Return the [x, y] coordinate for the center point of the cell that contains the specified text.  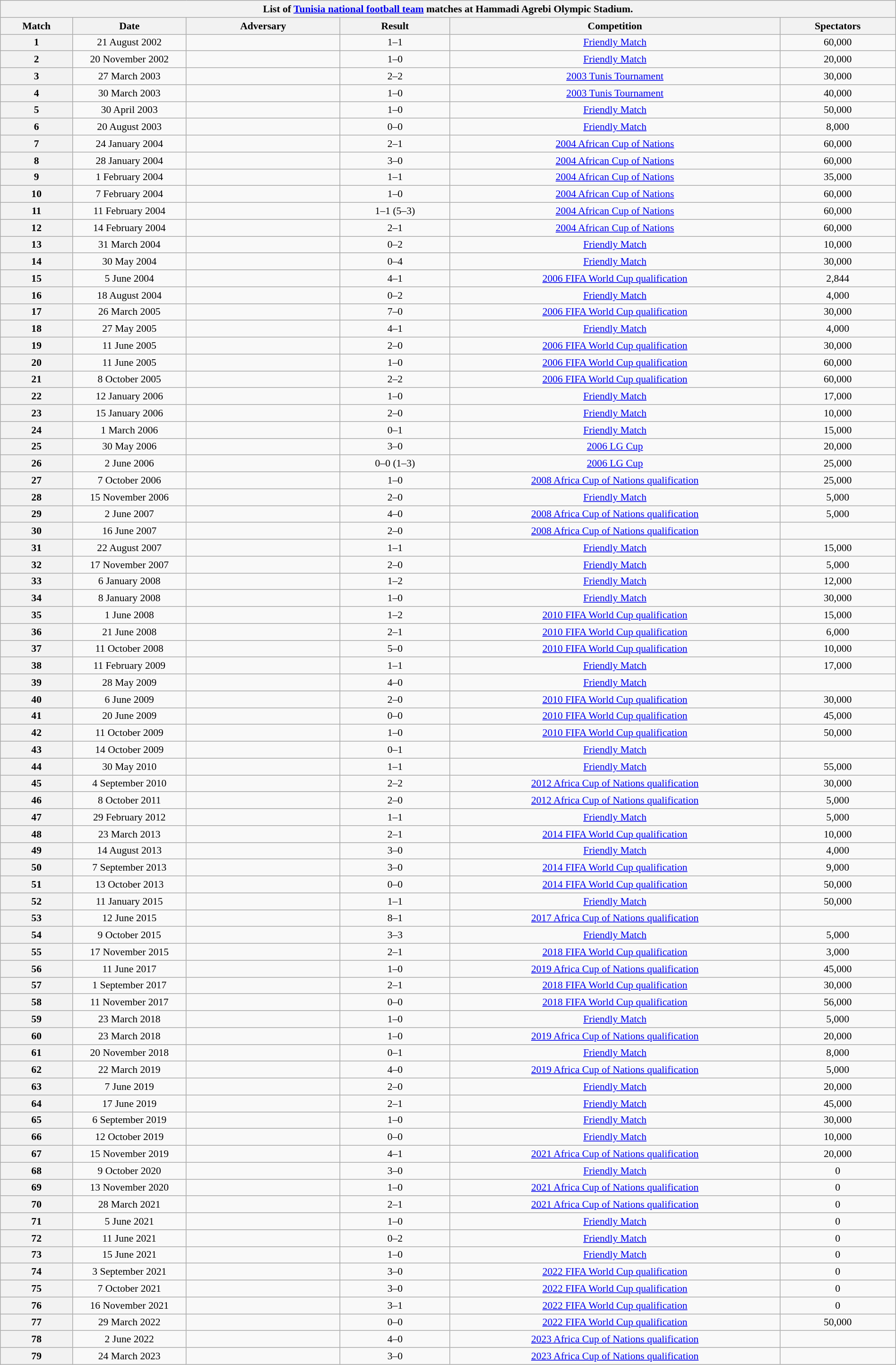
17 [37, 312]
66 [37, 1137]
5–0 [395, 649]
3–3 [395, 935]
29 March 2022 [129, 1322]
12 [37, 228]
1–1 (5–3) [395, 211]
8–1 [395, 918]
31 [37, 548]
7 September 2013 [129, 868]
28 March 2021 [129, 1205]
24 [37, 430]
20 November 2018 [129, 1053]
18 August 2004 [129, 295]
17 June 2019 [129, 1104]
69 [37, 1188]
Date [129, 26]
16 June 2007 [129, 531]
21 June 2008 [129, 632]
44 [37, 767]
5 June 2004 [129, 278]
13 [37, 245]
1 February 2004 [129, 177]
25 [37, 447]
6,000 [837, 632]
12 January 2006 [129, 397]
58 [37, 1002]
15 January 2006 [129, 413]
7 February 2004 [129, 194]
4 [37, 93]
9 October 2020 [129, 1171]
0–4 [395, 262]
15 [37, 278]
17 November 2015 [129, 952]
8 [37, 161]
29 [37, 514]
72 [37, 1238]
70 [37, 1205]
60 [37, 1036]
28 May 2009 [129, 682]
22 [37, 397]
36 [37, 632]
1 June 2008 [129, 615]
46 [37, 801]
6 [37, 127]
15 June 2021 [129, 1255]
68 [37, 1171]
11 February 2009 [129, 666]
11 October 2008 [129, 649]
42 [37, 733]
11 June 2021 [129, 1238]
10 [37, 194]
43 [37, 750]
6 June 2009 [129, 700]
28 January 2004 [129, 161]
76 [37, 1305]
27 [37, 481]
8 October 2011 [129, 801]
63 [37, 1087]
2 June 2022 [129, 1339]
27 March 2003 [129, 77]
8 January 2008 [129, 598]
2 June 2006 [129, 464]
9,000 [837, 868]
19 [37, 346]
15 November 2006 [129, 497]
73 [37, 1255]
79 [37, 1356]
2 [37, 60]
14 [37, 262]
11 February 2004 [129, 211]
20 November 2002 [129, 60]
7–0 [395, 312]
20 August 2003 [129, 127]
1 September 2017 [129, 985]
23 March 2013 [129, 834]
12 October 2019 [129, 1137]
1 March 2006 [129, 430]
16 [37, 295]
2017 Africa Cup of Nations qualification [615, 918]
11 [37, 211]
8 October 2005 [129, 380]
16 November 2021 [129, 1305]
12 June 2015 [129, 918]
47 [37, 817]
30 March 2003 [129, 93]
32 [37, 565]
37 [37, 649]
71 [37, 1221]
11 November 2017 [129, 1002]
11 January 2015 [129, 901]
6 September 2019 [129, 1120]
Competition [615, 26]
45 [37, 784]
50 [37, 868]
67 [37, 1154]
23 [37, 413]
57 [37, 985]
48 [37, 834]
21 August 2002 [129, 43]
2 June 2007 [129, 514]
41 [37, 716]
14 February 2004 [129, 228]
30 May 2010 [129, 767]
62 [37, 1070]
30 [37, 531]
5 [37, 110]
12,000 [837, 581]
20 [37, 363]
61 [37, 1053]
24 March 2023 [129, 1356]
59 [37, 1019]
11 October 2009 [129, 733]
53 [37, 918]
55 [37, 952]
55,000 [837, 767]
51 [37, 885]
40 [37, 700]
7 October 2021 [129, 1289]
22 August 2007 [129, 548]
9 [37, 177]
3–1 [395, 1305]
9 October 2015 [129, 935]
18 [37, 329]
39 [37, 682]
Adversary [263, 26]
3 [37, 77]
21 [37, 380]
20 June 2009 [129, 716]
Match [37, 26]
11 June 2017 [129, 969]
5 June 2021 [129, 1221]
4 September 2010 [129, 784]
35,000 [837, 177]
3,000 [837, 952]
56,000 [837, 1002]
52 [37, 901]
29 February 2012 [129, 817]
75 [37, 1289]
27 May 2005 [129, 329]
26 March 2005 [129, 312]
List of Tunisia national football team matches at Hammadi Agrebi Olympic Stadium. [448, 9]
78 [37, 1339]
77 [37, 1322]
40,000 [837, 93]
Result [395, 26]
56 [37, 969]
30 April 2003 [129, 110]
3 September 2021 [129, 1272]
49 [37, 851]
Spectators [837, 26]
14 October 2009 [129, 750]
0–0 (1–3) [395, 464]
33 [37, 581]
2,844 [837, 278]
22 March 2019 [129, 1070]
14 August 2013 [129, 851]
7 October 2006 [129, 481]
30 May 2006 [129, 447]
35 [37, 615]
26 [37, 464]
31 March 2004 [129, 245]
13 November 2020 [129, 1188]
7 [37, 144]
74 [37, 1272]
24 January 2004 [129, 144]
64 [37, 1104]
38 [37, 666]
30 May 2004 [129, 262]
17 November 2007 [129, 565]
54 [37, 935]
7 June 2019 [129, 1087]
13 October 2013 [129, 885]
65 [37, 1120]
1 [37, 43]
28 [37, 497]
6 January 2008 [129, 581]
34 [37, 598]
15 November 2019 [129, 1154]
